Locate the cell with the specified text and output its [x, y] center coordinate. 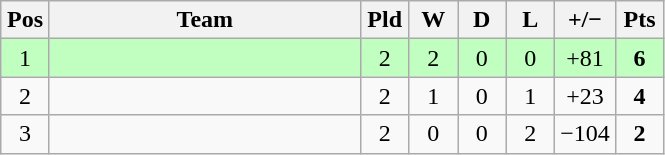
W [434, 20]
+/− [586, 20]
−104 [586, 134]
4 [640, 96]
+81 [586, 58]
Pos [26, 20]
3 [26, 134]
+23 [586, 96]
Pld [384, 20]
Pts [640, 20]
Team [204, 20]
D [482, 20]
6 [640, 58]
L [530, 20]
